Pinpoint the cell where the given text exists, returning its (X, Y) midpoint coordinate. 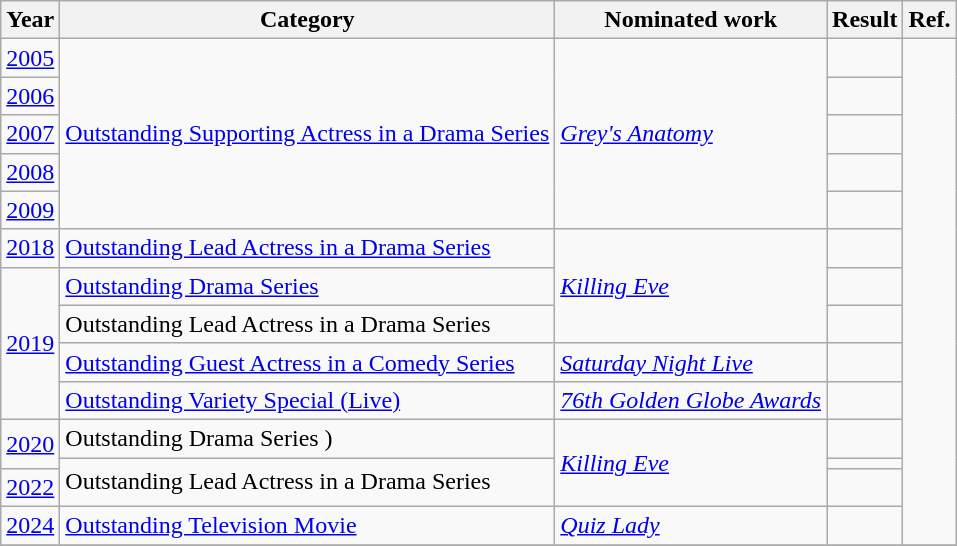
76th Golden Globe Awards (691, 400)
2007 (30, 134)
2024 (30, 526)
2009 (30, 210)
Outstanding Guest Actress in a Comedy Series (308, 362)
2005 (30, 58)
Outstanding Supporting Actress in a Drama Series (308, 134)
Result (865, 20)
2006 (30, 96)
Category (308, 20)
2019 (30, 343)
Outstanding Drama Series (308, 286)
Outstanding Variety Special (Live) (308, 400)
Saturday Night Live (691, 362)
2022 (30, 488)
Quiz Lady (691, 526)
Outstanding Television Movie (308, 526)
2008 (30, 172)
2020 (30, 444)
Outstanding Drama Series ) (308, 438)
Ref. (930, 20)
Year (30, 20)
Grey's Anatomy (691, 134)
Nominated work (691, 20)
2018 (30, 248)
